Scan for the cell matching the given text and deliver its [X, Y] coordinate at center. 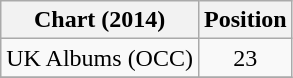
Chart (2014) [100, 20]
23 [245, 58]
UK Albums (OCC) [100, 58]
Position [245, 20]
